Capture the cell that displays the provided text and extract its (x, y) central coordinate. 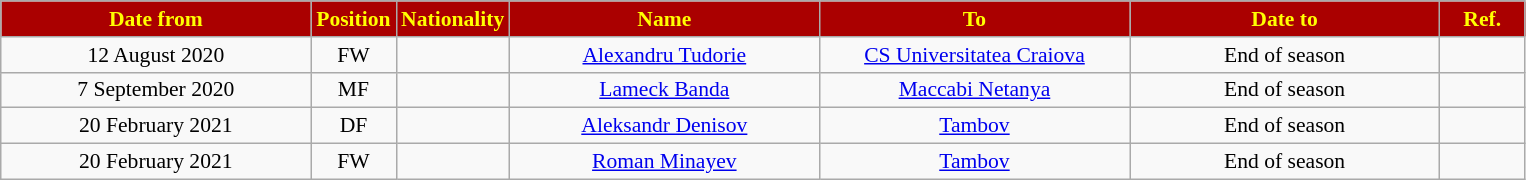
MF (354, 90)
Date from (156, 19)
7 September 2020 (156, 90)
Nationality (452, 19)
Maccabi Netanya (974, 90)
Position (354, 19)
Roman Minayev (664, 162)
To (974, 19)
12 August 2020 (156, 55)
Aleksandr Denisov (664, 126)
CS Universitatea Craiova (974, 55)
Date to (1285, 19)
Lameck Banda (664, 90)
Name (664, 19)
DF (354, 126)
Ref. (1482, 19)
Alexandru Tudorie (664, 55)
